Pinpoint the cell where the given text exists, returning its (X, Y) midpoint coordinate. 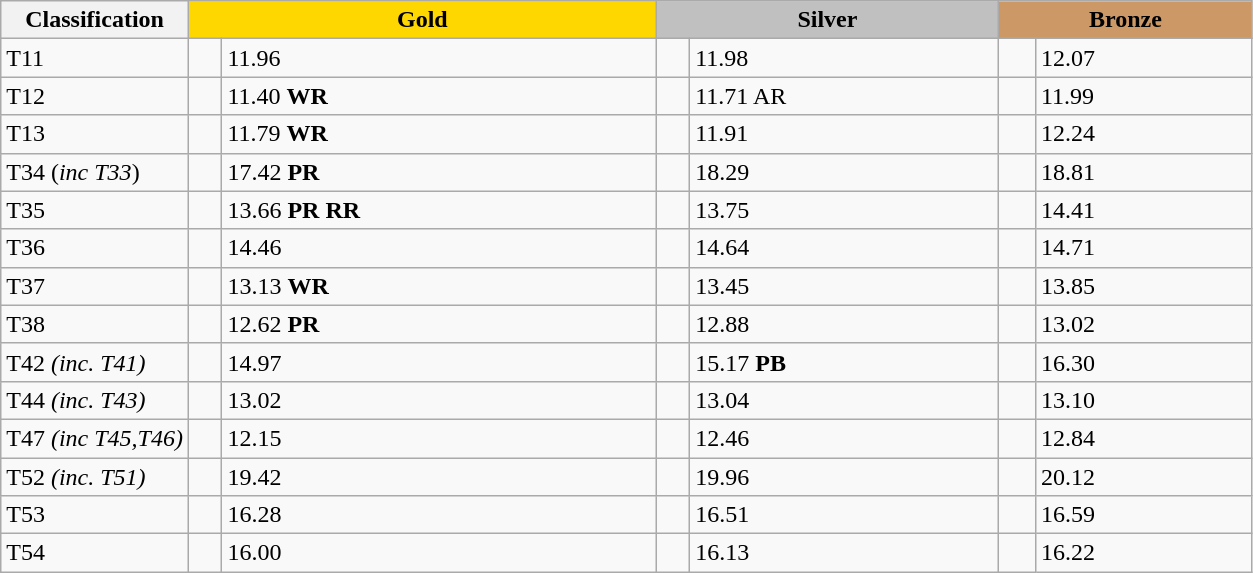
16.00 (439, 553)
16.22 (1144, 553)
14.97 (439, 362)
T13 (95, 134)
14.41 (1144, 210)
12.46 (844, 438)
T53 (95, 515)
15.17 PB (844, 362)
13.13 WR (439, 286)
19.42 (439, 477)
14.71 (1144, 248)
13.10 (1144, 400)
11.98 (844, 58)
12.62 PR (439, 324)
16.30 (1144, 362)
T11 (95, 58)
13.85 (1144, 286)
14.64 (844, 248)
12.07 (1144, 58)
14.46 (439, 248)
11.91 (844, 134)
T38 (95, 324)
16.13 (844, 553)
T52 (inc. T51) (95, 477)
T47 (inc T45,T46) (95, 438)
Silver (827, 20)
T12 (95, 96)
13.66 PR RR (439, 210)
16.59 (1144, 515)
T35 (95, 210)
T36 (95, 248)
T37 (95, 286)
12.15 (439, 438)
11.71 AR (844, 96)
11.79 WR (439, 134)
18.29 (844, 172)
11.96 (439, 58)
Bronze (1126, 20)
T34 (inc T33) (95, 172)
13.75 (844, 210)
Classification (95, 20)
13.04 (844, 400)
12.84 (1144, 438)
20.12 (1144, 477)
19.96 (844, 477)
11.99 (1144, 96)
Gold (422, 20)
18.81 (1144, 172)
12.24 (1144, 134)
13.45 (844, 286)
T42 (inc. T41) (95, 362)
T44 (inc. T43) (95, 400)
16.51 (844, 515)
12.88 (844, 324)
T54 (95, 553)
11.40 WR (439, 96)
16.28 (439, 515)
17.42 PR (439, 172)
